Search for the cell housing the specified text and yield its (x, y) center coordinate. 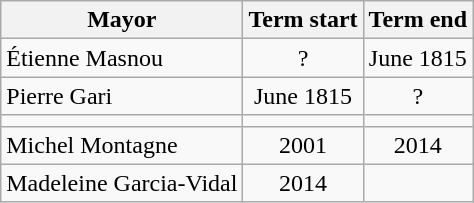
Mayor (122, 20)
Pierre Gari (122, 96)
Term start (303, 20)
Madeleine Garcia-Vidal (122, 183)
2001 (303, 145)
Étienne Masnou (122, 58)
Michel Montagne (122, 145)
Term end (418, 20)
